Return (x, y) of the center of cell containing provided text 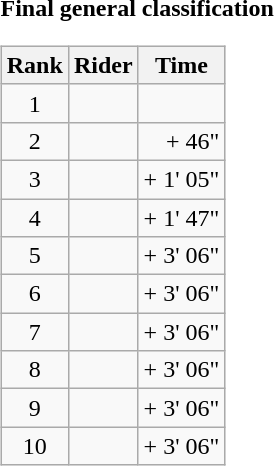
Time (182, 65)
7 (34, 332)
6 (34, 294)
+ 1' 47" (182, 217)
5 (34, 256)
1 (34, 103)
10 (34, 446)
3 (34, 179)
2 (34, 141)
4 (34, 217)
8 (34, 370)
+ 46" (182, 141)
+ 1' 05" (182, 179)
Rider (103, 65)
Rank (34, 65)
9 (34, 408)
